Determine the [X, Y] coordinate at the center of the cell enclosing the given text.  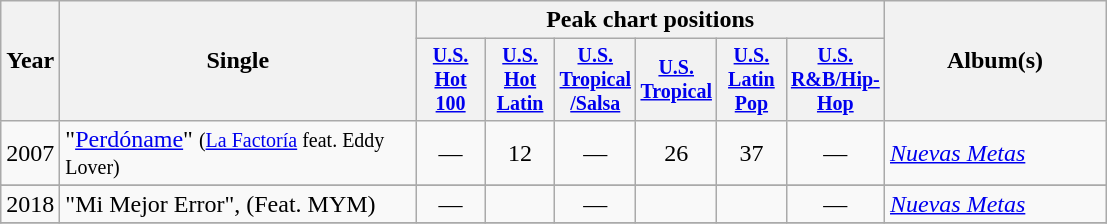
"Mi Mejor Error", (Feat. MYM) [238, 204]
"Perdóname" (La Factoría feat. Eddy Lover) [238, 152]
12 [520, 152]
U.S.Tropical/Salsa [596, 80]
Year [30, 61]
U.S.Tropical [676, 80]
37 [752, 152]
Album(s) [994, 61]
Peak chart positions [650, 20]
26 [676, 152]
U.S. Hot 100 [450, 80]
2007 [30, 152]
U.S. Latin Pop [752, 80]
Single [238, 61]
U.S. Hot Latin [520, 80]
2018 [30, 204]
U.S. R&B/Hip-Hop [835, 80]
